Search for the cell housing the specified text and yield its (x, y) center coordinate. 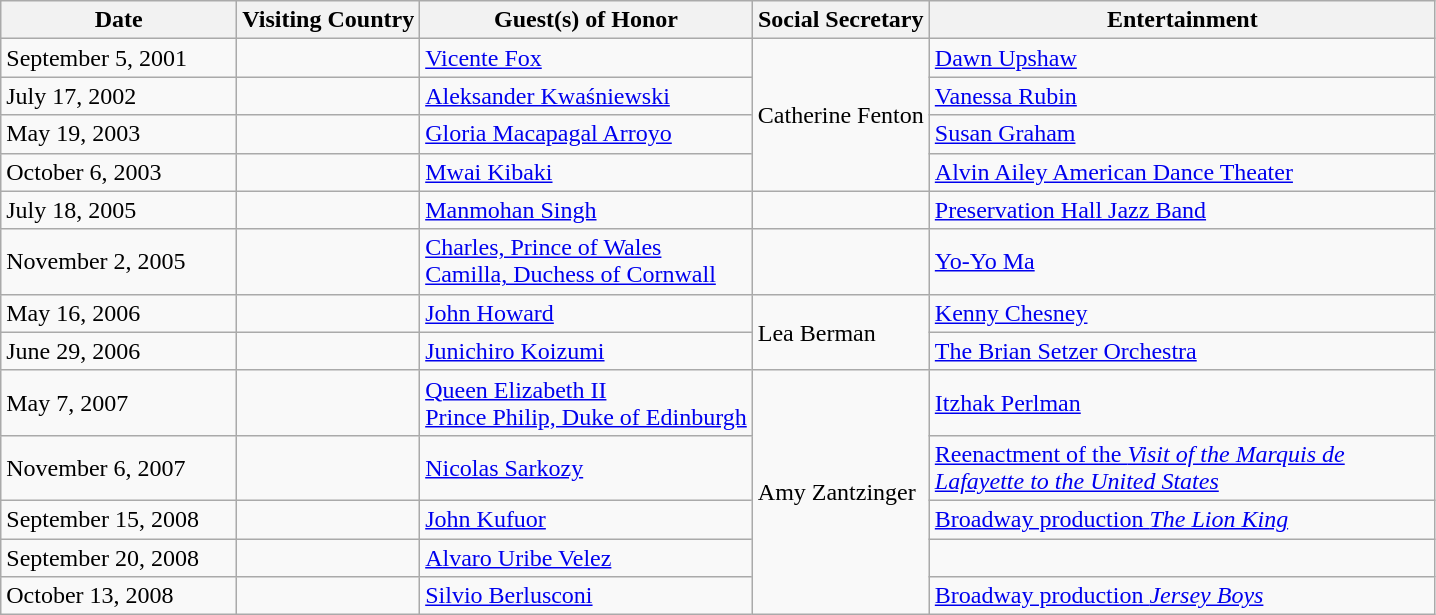
Broadway production The Lion King (1182, 519)
October 6, 2003 (119, 172)
November 2, 2005 (119, 262)
Yo-Yo Ma (1182, 262)
May 16, 2006 (119, 313)
Itzhak Perlman (1182, 402)
Alvaro Uribe Velez (586, 557)
Preservation Hall Jazz Band (1182, 210)
July 18, 2005 (119, 210)
November 6, 2007 (119, 468)
September 20, 2008 (119, 557)
Charles, Prince of WalesCamilla, Duchess of Cornwall (586, 262)
Gloria Macapagal Arroyo (586, 134)
Aleksander Kwaśniewski (586, 96)
May 19, 2003 (119, 134)
Dawn Upshaw (1182, 58)
Alvin Ailey American Dance Theater (1182, 172)
Catherine Fenton (840, 115)
September 5, 2001 (119, 58)
Lea Berman (840, 332)
Junichiro Koizumi (586, 351)
John Kufuor (586, 519)
Silvio Berlusconi (586, 596)
Queen Elizabeth IIPrince Philip, Duke of Edinburgh (586, 402)
Kenny Chesney (1182, 313)
Entertainment (1182, 20)
Vicente Fox (586, 58)
Broadway production Jersey Boys (1182, 596)
May 7, 2007 (119, 402)
Guest(s) of Honor (586, 20)
Social Secretary (840, 20)
Vanessa Rubin (1182, 96)
Visiting Country (328, 20)
October 13, 2008 (119, 596)
John Howard (586, 313)
June 29, 2006 (119, 351)
Date (119, 20)
Manmohan Singh (586, 210)
The Brian Setzer Orchestra (1182, 351)
Amy Zantzinger (840, 492)
Reenactment of the Visit of the Marquis de Lafayette to the United States (1182, 468)
September 15, 2008 (119, 519)
July 17, 2002 (119, 96)
Susan Graham (1182, 134)
Nicolas Sarkozy (586, 468)
Mwai Kibaki (586, 172)
